Capture the cell that displays the provided text and extract its (x, y) central coordinate. 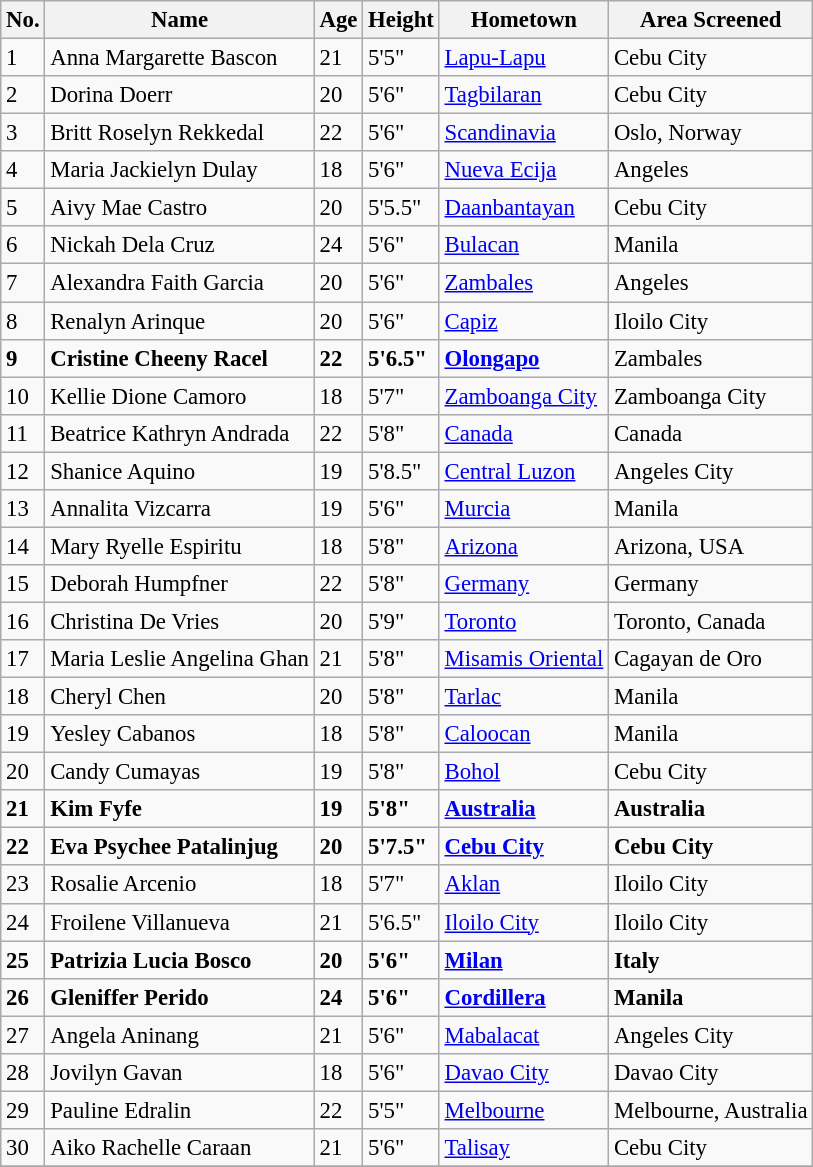
Lapu-Lapu (524, 58)
Oslo, Norway (711, 133)
Bohol (524, 772)
Renalyn Arinque (180, 321)
Melbourne (524, 1110)
Daanbantayan (524, 208)
Height (401, 20)
Dorina Doerr (180, 95)
Olongapo (524, 358)
Cheryl Chen (180, 697)
Jovilyn Gavan (180, 1073)
27 (23, 1035)
Scandinavia (524, 133)
5'5.5" (401, 208)
Maria Leslie Angelina Ghan (180, 659)
Age (338, 20)
Toronto (524, 621)
5'9" (401, 621)
Tagbilaran (524, 95)
Alexandra Faith Garcia (180, 283)
9 (23, 358)
Misamis Oriental (524, 659)
17 (23, 659)
Arizona (524, 546)
Cagayan de Oro (711, 659)
Yesley Cabanos (180, 734)
7 (23, 283)
Arizona, USA (711, 546)
Capiz (524, 321)
Name (180, 20)
26 (23, 997)
Central Luzon (524, 471)
Hometown (524, 20)
Froilene Villanueva (180, 922)
Maria Jackielyn Dulay (180, 170)
Shanice Aquino (180, 471)
Mabalacat (524, 1035)
12 (23, 471)
No. (23, 20)
Cristine Cheeny Racel (180, 358)
Aivy Mae Castro (180, 208)
29 (23, 1110)
Toronto, Canada (711, 621)
Deborah Humpfner (180, 584)
Bulacan (524, 245)
Patrizia Lucia Bosco (180, 960)
6 (23, 245)
Kim Fyfe (180, 809)
1 (23, 58)
Anna Margarette Bascon (180, 58)
Talisay (524, 1148)
23 (23, 885)
25 (23, 960)
Melbourne, Australia (711, 1110)
13 (23, 509)
16 (23, 621)
5'7.5" (401, 847)
Candy Cumayas (180, 772)
Eva Psychee Patalinjug (180, 847)
Milan (524, 960)
Beatrice Kathryn Andrada (180, 433)
Aklan (524, 885)
28 (23, 1073)
4 (23, 170)
14 (23, 546)
3 (23, 133)
Gleniffer Perido (180, 997)
Murcia (524, 509)
5 (23, 208)
Tarlac (524, 697)
Area Screened (711, 20)
Cordillera (524, 997)
Annalita Vizcarra (180, 509)
Italy (711, 960)
Christina De Vries (180, 621)
10 (23, 396)
5'8.5" (401, 471)
Aiko Rachelle Caraan (180, 1148)
Britt Roselyn Rekkedal (180, 133)
Kellie Dione Camoro (180, 396)
30 (23, 1148)
Angela Aninang (180, 1035)
Nickah Dela Cruz (180, 245)
8 (23, 321)
Mary Ryelle Espiritu (180, 546)
Caloocan (524, 734)
Pauline Edralin (180, 1110)
2 (23, 95)
Rosalie Arcenio (180, 885)
Nueva Ecija (524, 170)
11 (23, 433)
15 (23, 584)
